From the cell containing the given text, extract its center point as [X, Y] coordinate. 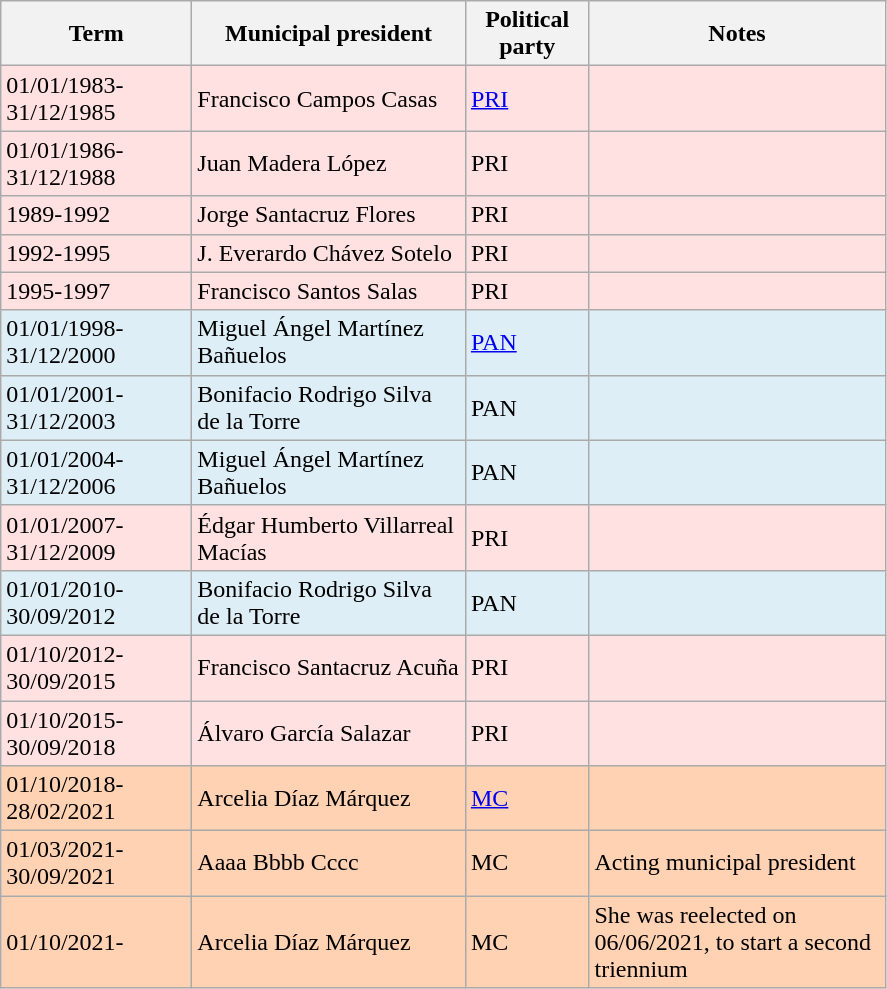
Édgar Humberto Villarreal Macías [329, 538]
01/01/2007-31/12/2009 [96, 538]
01/01/2004-31/12/2006 [96, 472]
She was reelected on 06/06/2021, to start a second triennium [737, 942]
1995-1997 [96, 291]
Francisco Santos Salas [329, 291]
Francisco Campos Casas [329, 98]
Political party [527, 34]
01/10/2012-30/09/2015 [96, 668]
Term [96, 34]
01/10/2021- [96, 942]
Notes [737, 34]
Francisco Santacruz Acuña [329, 668]
01/03/2021-30/09/2021 [96, 864]
Jorge Santacruz Flores [329, 215]
1992-1995 [96, 253]
01/10/2018-28/02/2021 [96, 798]
J. Everardo Chávez Sotelo [329, 253]
Acting municipal president [737, 864]
01/01/2001-31/12/2003 [96, 408]
1989-1992 [96, 215]
01/01/1983-31/12/1985 [96, 98]
01/01/2010-30/09/2012 [96, 602]
Álvaro García Salazar [329, 732]
Municipal president [329, 34]
01/01/1986-31/12/1988 [96, 164]
Aaaa Bbbb Cccc [329, 864]
01/10/2015-30/09/2018 [96, 732]
01/01/1998-31/12/2000 [96, 342]
Juan Madera López [329, 164]
